Search for the cell housing the specified text and yield its [X, Y] center coordinate. 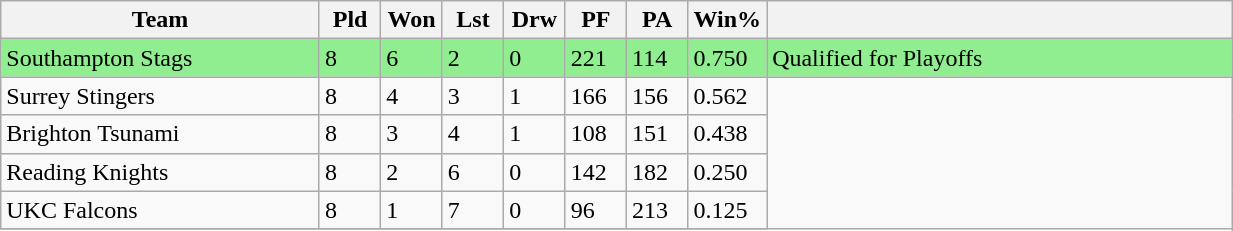
Won [412, 20]
Pld [350, 20]
7 [472, 210]
156 [658, 96]
Drw [534, 20]
Surrey Stingers [160, 96]
108 [596, 134]
221 [596, 58]
0.250 [728, 172]
Win% [728, 20]
Lst [472, 20]
0.125 [728, 210]
213 [658, 210]
Brighton Tsunami [160, 134]
PA [658, 20]
182 [658, 172]
151 [658, 134]
Team [160, 20]
0.562 [728, 96]
166 [596, 96]
Southampton Stags [160, 58]
UKC Falcons [160, 210]
0.750 [728, 58]
142 [596, 172]
PF [596, 20]
114 [658, 58]
96 [596, 210]
Reading Knights [160, 172]
Qualified for Playoffs [1000, 58]
0.438 [728, 134]
